Scan for the cell matching the given text and deliver its [X, Y] coordinate at center. 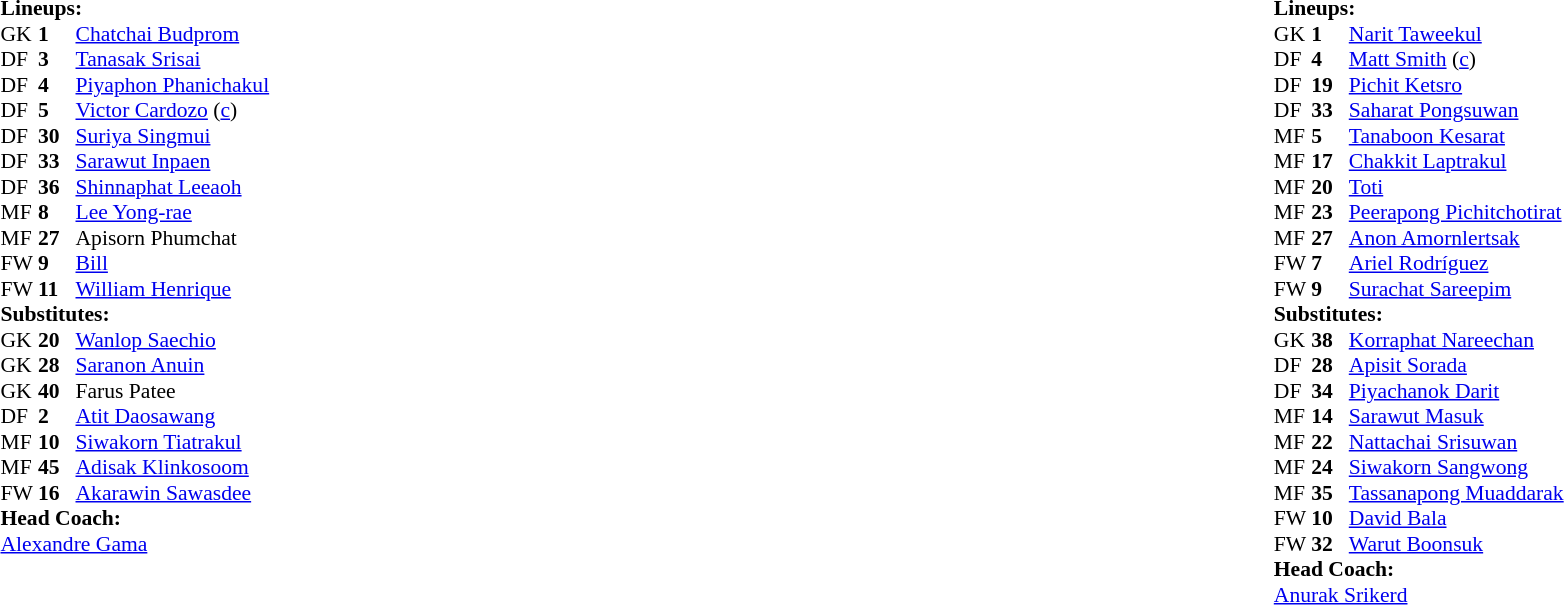
16 [57, 493]
Adisak Klinkosoom [173, 467]
34 [1330, 391]
Tassanapong Muaddarak [1456, 493]
Warut Boonsuk [1456, 544]
24 [1330, 467]
Matt Smith (c) [1456, 59]
23 [1330, 213]
22 [1330, 442]
Sarawut Masuk [1456, 417]
3 [57, 59]
Narit Taweekul [1456, 34]
38 [1330, 340]
Alexandre Gama [134, 544]
32 [1330, 544]
2 [57, 417]
Apisit Sorada [1456, 365]
8 [57, 213]
Chakkit Laptrakul [1456, 161]
Farus Patee [173, 391]
Sarawut Inpaen [173, 161]
Saranon Anuin [173, 365]
Anon Amornlertsak [1456, 238]
Victor Cardozo (c) [173, 111]
Lee Yong-rae [173, 213]
35 [1330, 493]
Peerapong Pichitchotirat [1456, 213]
William Henrique [173, 289]
Akarawin Sawasdee [173, 493]
30 [57, 136]
14 [1330, 417]
11 [57, 289]
Ariel Rodríguez [1456, 263]
7 [1330, 263]
40 [57, 391]
Piyaphon Phanichakul [173, 85]
Nattachai Srisuwan [1456, 442]
17 [1330, 161]
Toti [1456, 187]
Surachat Sareepim [1456, 289]
Chatchai Budprom [173, 34]
Suriya Singmui [173, 136]
Korraphat Nareechan [1456, 340]
Siwakorn Tiatrakul [173, 442]
Tanaboon Kesarat [1456, 136]
Tanasak Srisai [173, 59]
36 [57, 187]
Atit Daosawang [173, 417]
Siwakorn Sangwong [1456, 467]
Apisorn Phumchat [173, 238]
19 [1330, 85]
Shinnaphat Leeaoh [173, 187]
David Bala [1456, 519]
Wanlop Saechio [173, 340]
Pichit Ketsro [1456, 85]
45 [57, 467]
Piyachanok Darit [1456, 391]
Saharat Pongsuwan [1456, 111]
Bill [173, 263]
